Output the (x, y) coordinate of the center of the cell containing the given text.  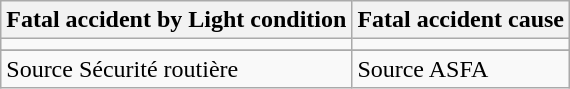
Source Sécurité routière (176, 69)
Source ASFA (461, 69)
Fatal accident cause (461, 20)
Fatal accident by Light condition (176, 20)
